Detect which cell encompasses the target text, then output its [x, y] center coordinate. 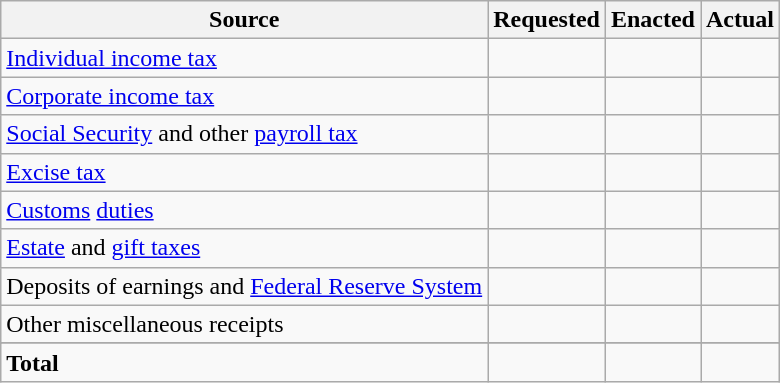
Requested [547, 20]
Source [244, 20]
Total [244, 362]
Other miscellaneous receipts [244, 324]
Actual [740, 20]
Estate and gift taxes [244, 248]
Corporate income tax [244, 96]
Enacted [652, 20]
Customs duties [244, 210]
Social Security and other payroll tax [244, 134]
Deposits of earnings and Federal Reserve System [244, 286]
Excise tax [244, 172]
Individual income tax [244, 58]
